Scan for the cell matching the given text and deliver its (x, y) coordinate at center. 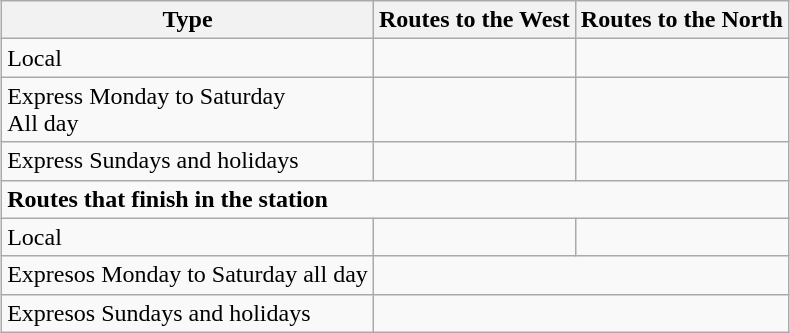
Express Monday to Saturday All day (188, 110)
Type (188, 20)
Routes to the North (682, 20)
Expresos Monday to Saturday all day (188, 275)
Routes that finish in the station (396, 199)
Routes to the West (474, 20)
Express Sundays and holidays (188, 161)
Expresos Sundays and holidays (188, 313)
